Search for the cell housing the specified text and yield its (X, Y) center coordinate. 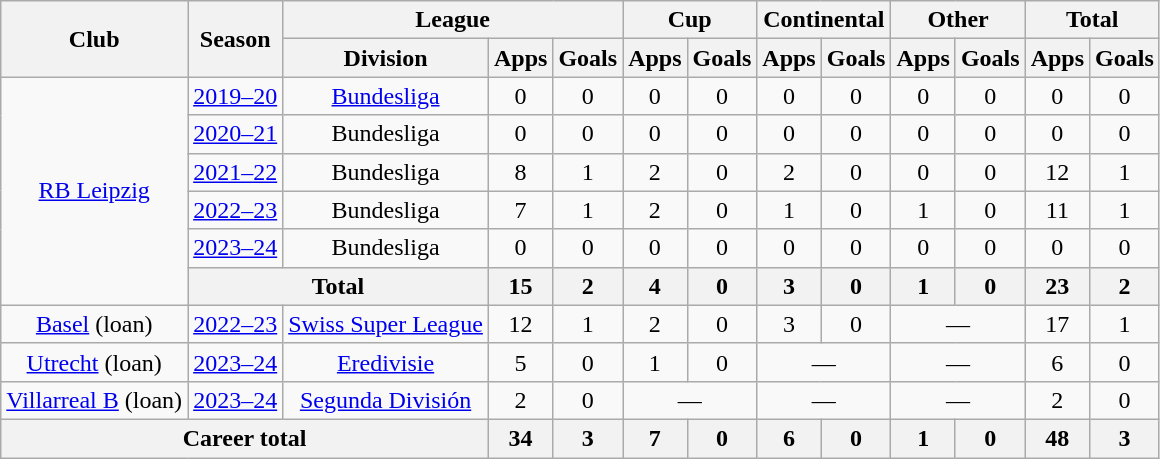
Basel (loan) (94, 324)
League (453, 20)
4 (655, 286)
34 (520, 438)
2020–21 (236, 134)
15 (520, 286)
11 (1057, 210)
Cup (690, 20)
Club (94, 39)
23 (1057, 286)
2021–22 (236, 172)
Other (958, 20)
Swiss Super League (386, 324)
Season (236, 39)
Continental (824, 20)
Eredivisie (386, 362)
Career total (245, 438)
RB Leipzig (94, 191)
2019–20 (236, 96)
Division (386, 58)
Villarreal B (loan) (94, 400)
48 (1057, 438)
Utrecht (loan) (94, 362)
Segunda División (386, 400)
17 (1057, 324)
8 (520, 172)
5 (520, 362)
